Extract the [x, y] coordinate from the center of the cell holding the provided text.  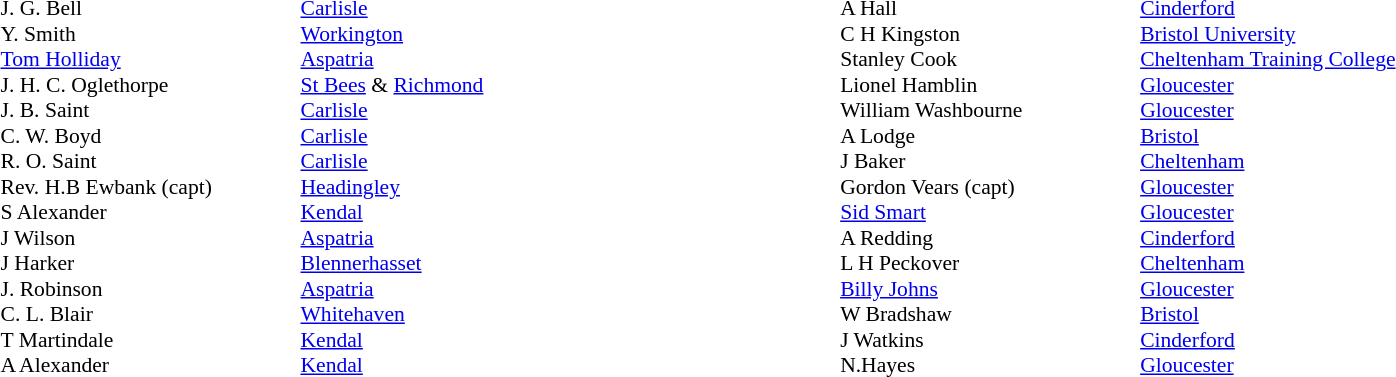
J Wilson [150, 238]
J Watkins [990, 340]
J Baker [990, 161]
St Bees & Richmond [392, 85]
Stanley Cook [990, 59]
Tom Holliday [150, 59]
A Redding [990, 238]
J Harker [150, 263]
A Lodge [990, 136]
Rev. H.B Ewbank (capt) [150, 187]
Headingley [392, 187]
C H Kingston [990, 34]
L H Peckover [990, 263]
R. O. Saint [150, 161]
Cheltenham Training College [1268, 59]
Lionel Hamblin [990, 85]
W Bradshaw [990, 315]
C. L. Blair [150, 315]
Sid Smart [990, 213]
Y. Smith [150, 34]
Blennerhasset [392, 263]
William Washbourne [990, 111]
Whitehaven [392, 315]
C. W. Boyd [150, 136]
J. Robinson [150, 289]
J. H. C. Oglethorpe [150, 85]
J. B. Saint [150, 111]
S Alexander [150, 213]
Billy Johns [990, 289]
Workington [392, 34]
Gordon Vears (capt) [990, 187]
T Martindale [150, 340]
Bristol University [1268, 34]
